Return the (x, y) coordinate for the center point of the cell that contains the specified text.  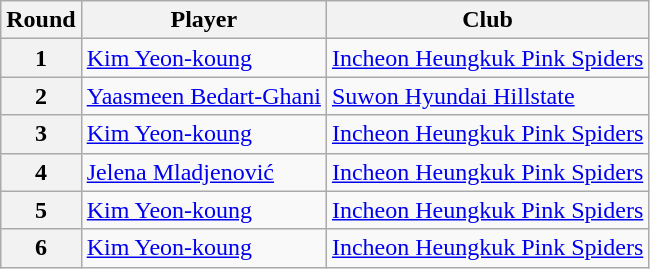
5 (41, 210)
4 (41, 172)
Round (41, 20)
Club (487, 20)
Suwon Hyundai Hillstate (487, 96)
Yaasmeen Bedart-Ghani (204, 96)
3 (41, 134)
1 (41, 58)
6 (41, 248)
Jelena Mladjenović (204, 172)
Player (204, 20)
2 (41, 96)
